From the cell containing the given text, extract its center point as [x, y] coordinate. 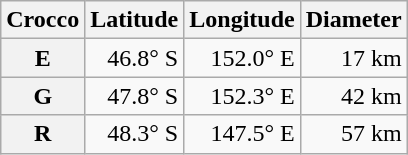
152.3° E [242, 96]
Longitude [242, 20]
42 km [354, 96]
46.8° S [134, 58]
R [43, 134]
152.0° E [242, 58]
Latitude [134, 20]
Crocco [43, 20]
Diameter [354, 20]
47.8° S [134, 96]
147.5° E [242, 134]
48.3° S [134, 134]
17 km [354, 58]
E [43, 58]
57 km [354, 134]
G [43, 96]
